Provide the (X, Y) coordinate of the cell's center where the given text is located.  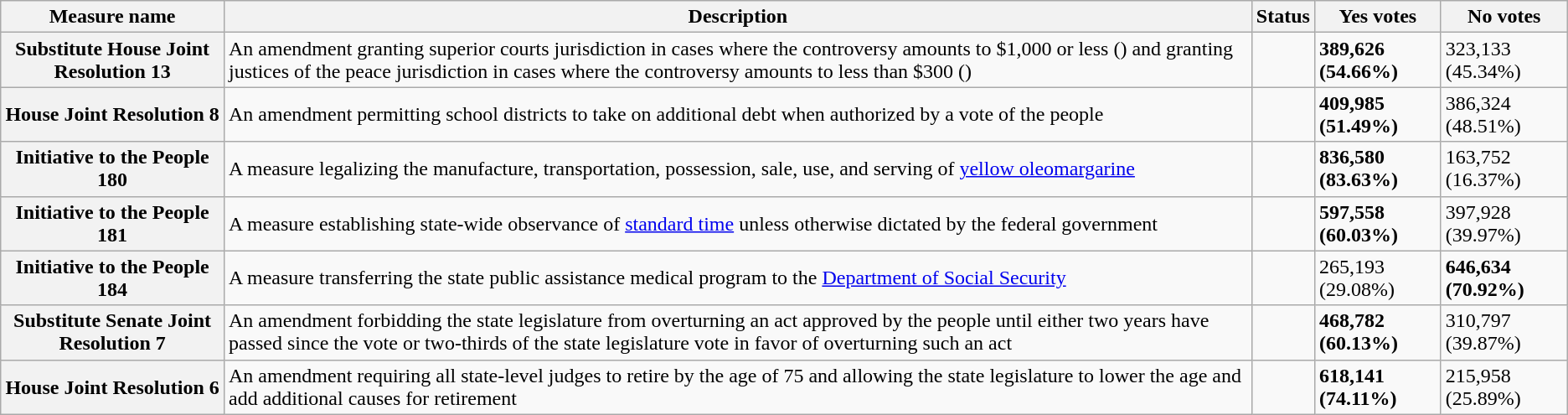
323,133 (45.34%) (1504, 60)
310,797 (39.87%) (1504, 332)
597,558 (60.03%) (1377, 223)
Substitute Senate Joint Resolution 7 (112, 332)
No votes (1504, 17)
Initiative to the People 181 (112, 223)
646,634 (70.92%) (1504, 278)
836,580 (83.63%) (1377, 169)
House Joint Resolution 8 (112, 114)
An amendment permitting school districts to take on additional debt when authorized by a vote of the people (737, 114)
163,752 (16.37%) (1504, 169)
Initiative to the People 184 (112, 278)
265,193 (29.08%) (1377, 278)
Description (737, 17)
386,324 (48.51%) (1504, 114)
A measure establishing state-wide observance of standard time unless otherwise dictated by the federal government (737, 223)
Status (1283, 17)
397,928 (39.97%) (1504, 223)
409,985 (51.49%) (1377, 114)
A measure legalizing the manufacture, transportation, possession, sale, use, and serving of yellow oleomargarine (737, 169)
House Joint Resolution 6 (112, 387)
389,626 (54.66%) (1377, 60)
Measure name (112, 17)
468,782 (60.13%) (1377, 332)
A measure transferring the state public assistance medical program to the Department of Social Security (737, 278)
215,958 (25.89%) (1504, 387)
618,141 (74.11%) (1377, 387)
Substitute House Joint Resolution 13 (112, 60)
Initiative to the People 180 (112, 169)
Yes votes (1377, 17)
